Locate the cell with the specified text and output its [x, y] center coordinate. 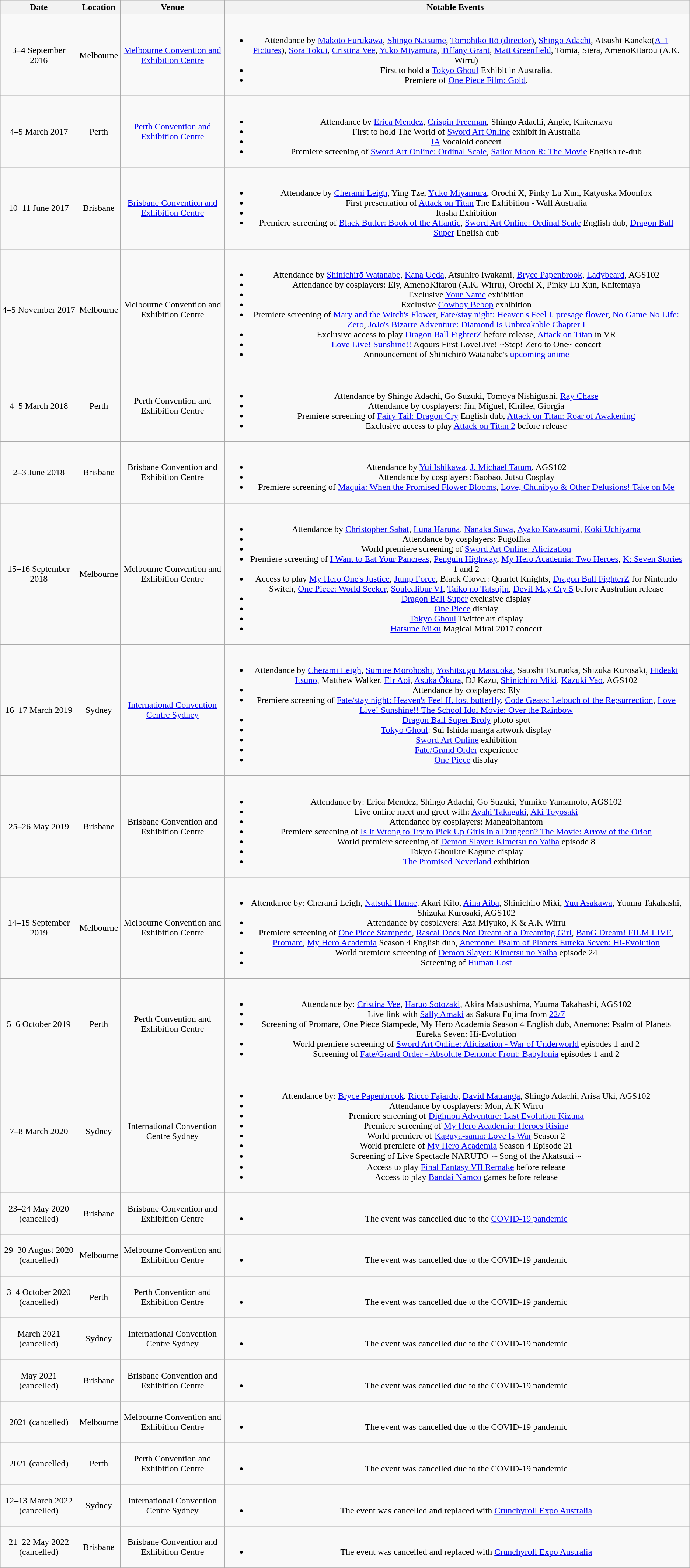
4–5 November 2017 [39, 310]
2–3 June 2018 [39, 473]
14–15 September 2019 [39, 927]
Location [99, 7]
Date [39, 7]
3–4 October 2020 (cancelled) [39, 1297]
15–16 September 2018 [39, 574]
29–30 August 2020 (cancelled) [39, 1255]
25–26 May 2019 [39, 826]
16–17 March 2019 [39, 710]
23–24 May 2020 (cancelled) [39, 1213]
21–22 May 2022 (cancelled) [39, 1547]
3–4 September 2016 [39, 55]
4–5 March 2018 [39, 406]
10–11 June 2017 [39, 208]
4–5 March 2017 [39, 132]
5–6 October 2019 [39, 1024]
May 2021 (cancelled) [39, 1380]
March 2021 (cancelled) [39, 1339]
12–13 March 2022 (cancelled) [39, 1505]
Notable Events [456, 7]
Venue [172, 7]
7–8 March 2020 [39, 1131]
